Pinpoint the cell where the given text exists, returning its (x, y) midpoint coordinate. 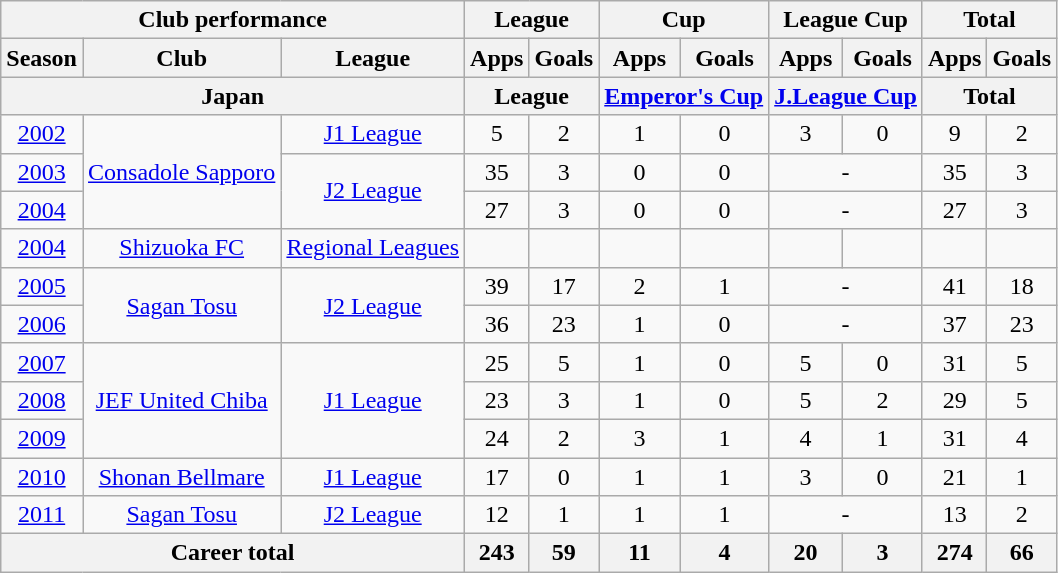
39 (497, 286)
Cup (684, 20)
Japan (233, 96)
2008 (42, 400)
2005 (42, 286)
2009 (42, 438)
21 (954, 477)
2002 (42, 134)
29 (954, 400)
Consadole Sapporo (181, 172)
18 (1022, 286)
243 (497, 553)
11 (640, 553)
Shonan Bellmare (181, 477)
Season (42, 58)
36 (497, 324)
20 (806, 553)
66 (1022, 553)
13 (954, 515)
24 (497, 438)
2003 (42, 172)
Career total (233, 553)
2006 (42, 324)
Emperor's Cup (684, 96)
Regional Leagues (373, 248)
9 (954, 134)
12 (497, 515)
59 (564, 553)
JEF United Chiba (181, 400)
League Cup (846, 20)
J.League Cup (846, 96)
Shizuoka FC (181, 248)
2007 (42, 362)
25 (497, 362)
274 (954, 553)
2011 (42, 515)
2010 (42, 477)
37 (954, 324)
Club (181, 58)
Club performance (233, 20)
41 (954, 286)
